For the text-containing cell, return its midpoint in (x, y) coordinate format. 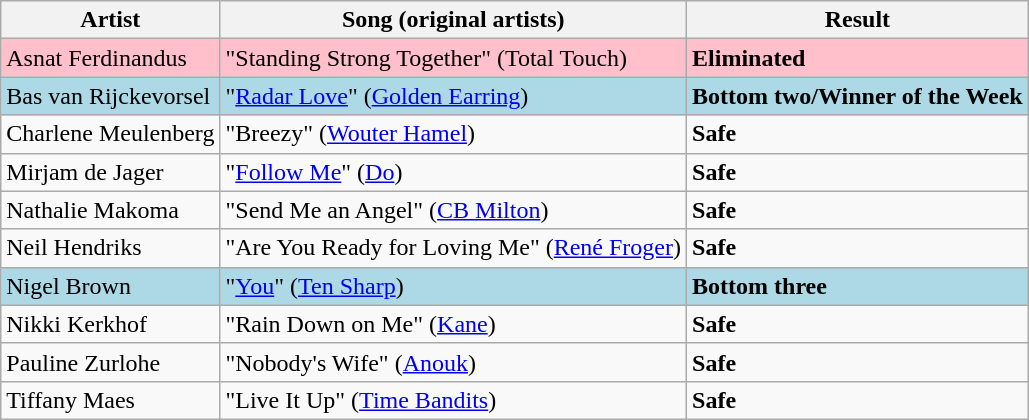
"Standing Strong Together" (Total Touch) (454, 58)
Bas van Rijckevorsel (110, 96)
Nathalie Makoma (110, 210)
"Rain Down on Me" (Kane) (454, 324)
"Live It Up" (Time Bandits) (454, 400)
Bottom three (858, 286)
Pauline Zurlohe (110, 362)
"Follow Me" (Do) (454, 172)
Charlene Meulenberg (110, 134)
"Nobody's Wife" (Anouk) (454, 362)
Mirjam de Jager (110, 172)
Bottom two/Winner of the Week (858, 96)
Nigel Brown (110, 286)
Asnat Ferdinandus (110, 58)
Eliminated (858, 58)
"Are You Ready for Loving Me" (René Froger) (454, 248)
"Breezy" (Wouter Hamel) (454, 134)
Neil Hendriks (110, 248)
Tiffany Maes (110, 400)
"Radar Love" (Golden Earring) (454, 96)
Nikki Kerkhof (110, 324)
"Send Me an Angel" (CB Milton) (454, 210)
Song (original artists) (454, 20)
Artist (110, 20)
"You" (Ten Sharp) (454, 286)
Result (858, 20)
